Search for the cell housing the specified text and yield its (X, Y) center coordinate. 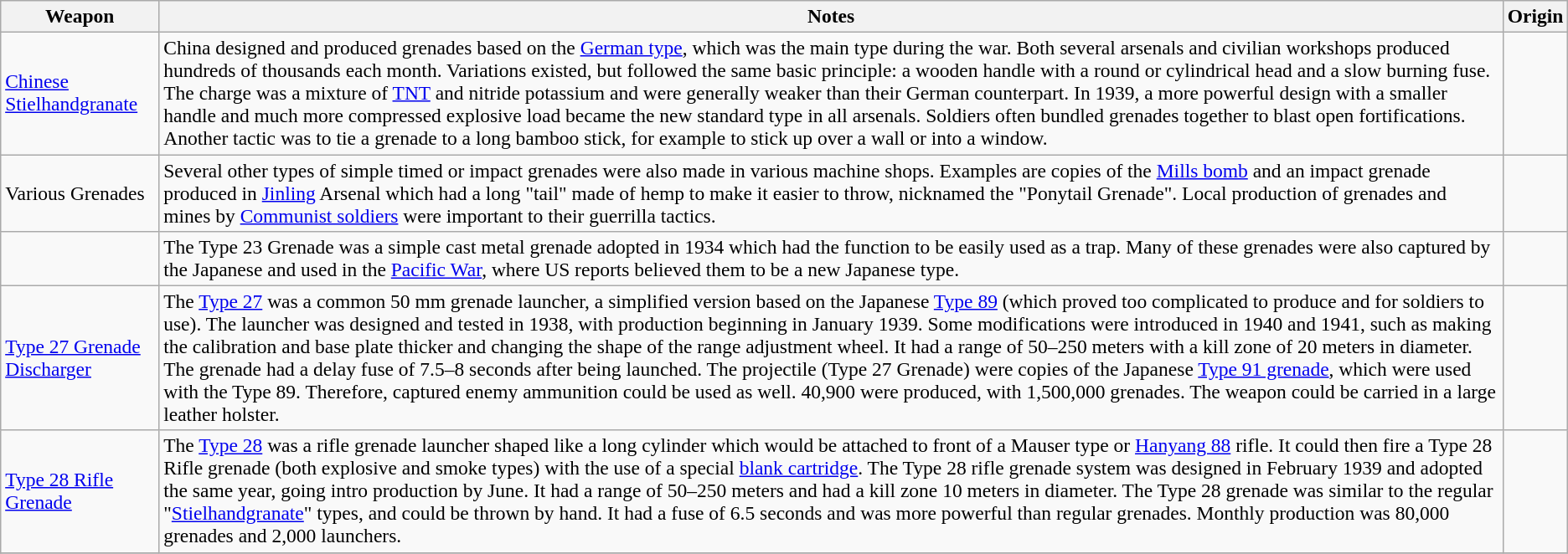
Origin (1535, 16)
Type 27 Grenade Discharger (80, 358)
Various Grenades (80, 192)
Weapon (80, 16)
Type 28 Rifle Grenade (80, 491)
Chinese Stielhandgranate (80, 93)
Notes (831, 16)
